Detect which cell encompasses the target text, then output its (X, Y) center coordinate. 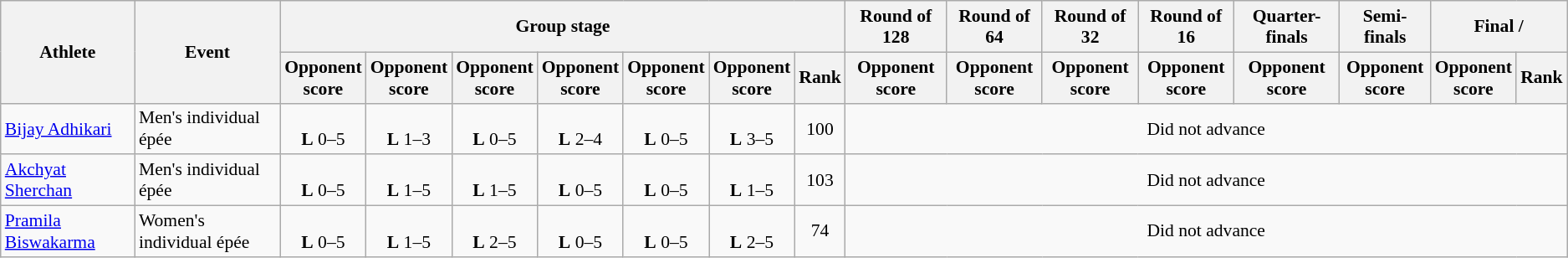
Bijay Adhikari (68, 129)
L 2–4 (580, 129)
L 3–5 (753, 129)
Quarter-finals (1287, 27)
Group stage (563, 27)
Final / (1499, 27)
L 1–3 (410, 129)
Pramila Biswakarma (68, 231)
Round of 64 (995, 27)
100 (820, 129)
103 (820, 181)
Akchyat Sherchan (68, 181)
Women's individual épée (207, 231)
Round of 32 (1090, 27)
Athlete (68, 52)
Round of 16 (1186, 27)
Semi-finals (1385, 27)
Round of 128 (896, 27)
74 (820, 231)
Event (207, 52)
